Output the (x, y) coordinate of the center of the cell containing the given text.  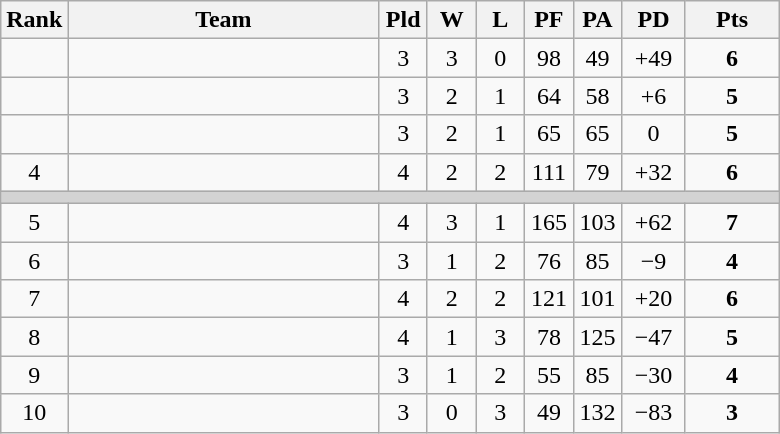
W (452, 20)
10 (34, 413)
Team (224, 20)
79 (598, 172)
55 (550, 375)
+49 (654, 58)
L (500, 20)
165 (550, 223)
101 (598, 299)
PD (654, 20)
−9 (654, 261)
8 (34, 337)
+62 (654, 223)
+20 (654, 299)
Pld (404, 20)
111 (550, 172)
−30 (654, 375)
132 (598, 413)
58 (598, 96)
121 (550, 299)
−47 (654, 337)
−83 (654, 413)
64 (550, 96)
+32 (654, 172)
Rank (34, 20)
PF (550, 20)
98 (550, 58)
78 (550, 337)
76 (550, 261)
+6 (654, 96)
9 (34, 375)
PA (598, 20)
Pts (732, 20)
125 (598, 337)
103 (598, 223)
